Provide the [x, y] coordinate of the cell's center where the given text is located.  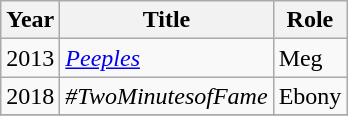
Peeples [166, 58]
2013 [30, 58]
Ebony [310, 96]
2018 [30, 96]
Title [166, 20]
#TwoMinutesofFame [166, 96]
Role [310, 20]
Meg [310, 58]
Year [30, 20]
